For the text-containing cell, return its midpoint in [x, y] coordinate format. 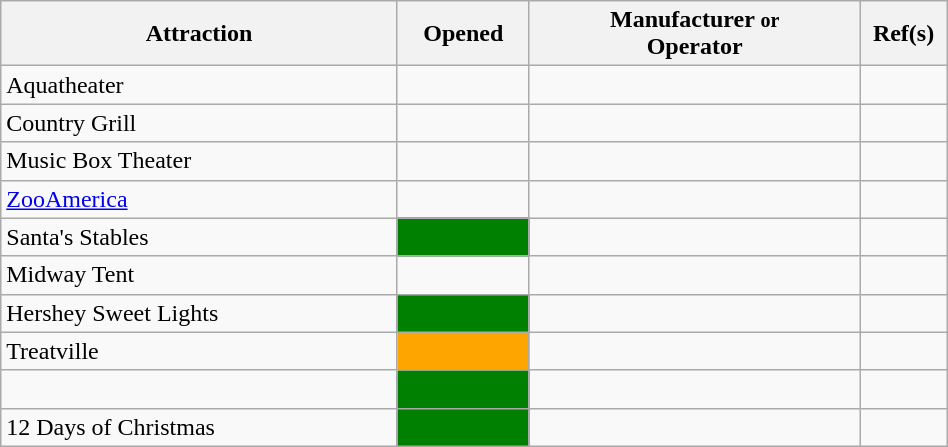
Country Grill [200, 123]
12 Days of Christmas [200, 427]
ZooAmerica [200, 199]
Treatville [200, 351]
Aquatheater [200, 85]
Music Box Theater [200, 161]
Opened [463, 34]
Hershey Sweet Lights [200, 313]
Ref(s) [904, 34]
Attraction [200, 34]
Manufacturer orOperator [694, 34]
Santa's Stables [200, 237]
Midway Tent [200, 275]
